From the cell containing the given text, extract its center point as [x, y] coordinate. 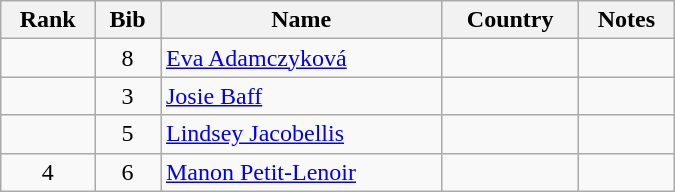
Manon Petit-Lenoir [300, 172]
Lindsey Jacobellis [300, 134]
Bib [128, 20]
8 [128, 58]
6 [128, 172]
Name [300, 20]
Eva Adamczyková [300, 58]
Country [510, 20]
4 [48, 172]
Rank [48, 20]
Josie Baff [300, 96]
5 [128, 134]
3 [128, 96]
Notes [627, 20]
